Output the [X, Y] coordinate of the center of the cell containing the given text.  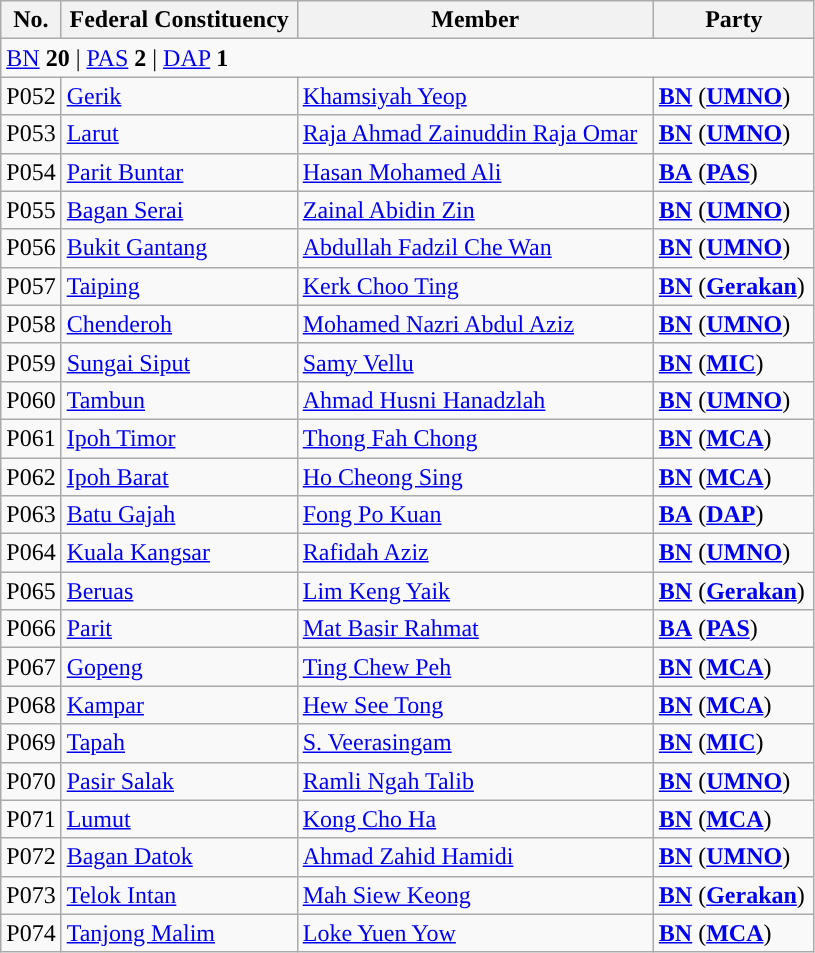
P073 [31, 895]
Tanjong Malim [179, 933]
Ahmad Zahid Hamidi [475, 857]
No. [31, 20]
Member [475, 20]
Parit Buntar [179, 172]
Kampar [179, 705]
P067 [31, 667]
P053 [31, 134]
P061 [31, 438]
Mah Siew Keong [475, 895]
Telok Intan [179, 895]
P059 [31, 362]
Ahmad Husni Hanadzlah [475, 400]
P069 [31, 743]
P063 [31, 515]
P072 [31, 857]
Lim Keng Yaik [475, 591]
Mat Basir Rahmat [475, 629]
BA (DAP) [734, 515]
Hew See Tong [475, 705]
Taiping [179, 286]
P060 [31, 400]
Federal Constituency [179, 20]
Thong Fah Chong [475, 438]
Kerk Choo Ting [475, 286]
Kuala Kangsar [179, 553]
Gopeng [179, 667]
P052 [31, 96]
Lumut [179, 819]
Pasir Salak [179, 781]
Parit [179, 629]
P055 [31, 210]
Fong Po Kuan [475, 515]
BN 20 | PAS 2 | DAP 1 [408, 58]
Ipoh Barat [179, 477]
P070 [31, 781]
Loke Yuen Yow [475, 933]
Tapah [179, 743]
Rafidah Aziz [475, 553]
S. Veerasingam [475, 743]
P066 [31, 629]
Khamsiyah Yeop [475, 96]
Ho Cheong Sing [475, 477]
Ting Chew Peh [475, 667]
Raja Ahmad Zainuddin Raja Omar [475, 134]
Bukit Gantang [179, 248]
P057 [31, 286]
P054 [31, 172]
Abdullah Fadzil Che Wan [475, 248]
Beruas [179, 591]
Larut [179, 134]
P071 [31, 819]
Bagan Serai [179, 210]
Bagan Datok [179, 857]
Kong Cho Ha [475, 819]
Zainal Abidin Zin [475, 210]
P058 [31, 324]
Samy Vellu [475, 362]
Batu Gajah [179, 515]
Sungai Siput [179, 362]
Party [734, 20]
Tambun [179, 400]
Mohamed Nazri Abdul Aziz [475, 324]
P074 [31, 933]
Ramli Ngah Talib [475, 781]
P064 [31, 553]
P062 [31, 477]
P056 [31, 248]
Chenderoh [179, 324]
Ipoh Timor [179, 438]
Hasan Mohamed Ali [475, 172]
Gerik [179, 96]
P065 [31, 591]
P068 [31, 705]
